For the text-containing cell, return its midpoint in [x, y] coordinate format. 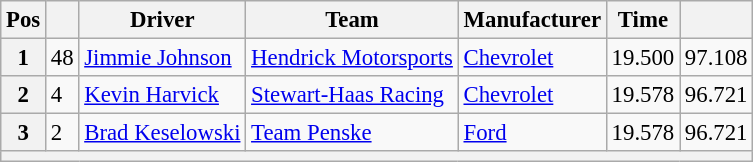
Brad Keselowski [162, 133]
Team [352, 20]
3 [24, 133]
Stewart-Haas Racing [352, 95]
Kevin Harvick [162, 95]
97.108 [716, 58]
Ford [532, 133]
19.500 [642, 58]
Team Penske [352, 133]
Pos [24, 20]
Time [642, 20]
Jimmie Johnson [162, 58]
48 [62, 58]
Manufacturer [532, 20]
Driver [162, 20]
Hendrick Motorsports [352, 58]
1 [24, 58]
4 [62, 95]
